Return the (x, y) coordinate for the center point of the cell that contains the specified text.  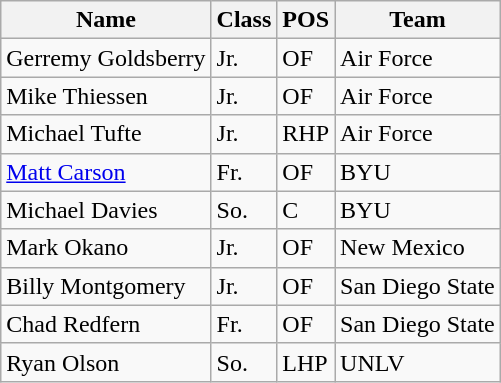
Team (418, 20)
Name (106, 20)
Class (244, 20)
Mike Thiessen (106, 96)
POS (306, 20)
LHP (306, 362)
Billy Montgomery (106, 286)
Matt Carson (106, 172)
C (306, 210)
New Mexico (418, 248)
Michael Davies (106, 210)
UNLV (418, 362)
Ryan Olson (106, 362)
Mark Okano (106, 248)
Chad Redfern (106, 324)
Gerremy Goldsberry (106, 58)
Michael Tufte (106, 134)
RHP (306, 134)
